Find where the given text appears and provide that cell's center as [x, y] coordinate. 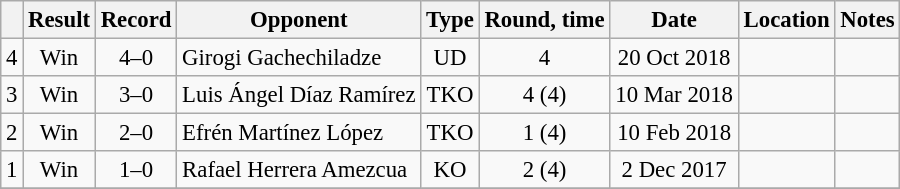
Location [786, 20]
2 Dec 2017 [674, 170]
1 [12, 170]
Luis Ángel Díaz Ramírez [299, 95]
Notes [868, 20]
20 Oct 2018 [674, 58]
2 (4) [544, 170]
Date [674, 20]
3 [12, 95]
Record [136, 20]
10 Feb 2018 [674, 133]
4–0 [136, 58]
3–0 [136, 95]
10 Mar 2018 [674, 95]
1 (4) [544, 133]
UD [450, 58]
4 (4) [544, 95]
Type [450, 20]
Rafael Herrera Amezcua [299, 170]
2–0 [136, 133]
KO [450, 170]
2 [12, 133]
1–0 [136, 170]
Efrén Martínez López [299, 133]
Result [60, 20]
Girogi Gachechiladze [299, 58]
Opponent [299, 20]
Round, time [544, 20]
